Scan for the cell matching the given text and deliver its (x, y) coordinate at center. 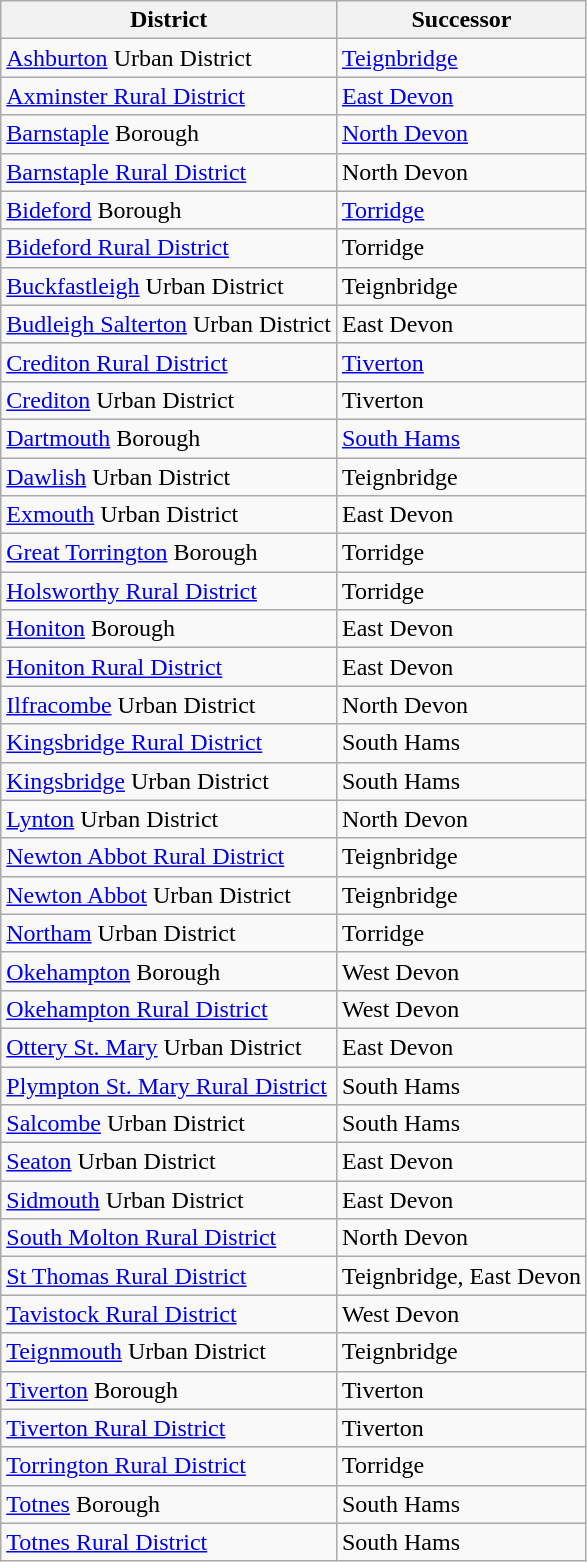
Bideford Rural District (169, 248)
Ilfracombe Urban District (169, 705)
Holsworthy Rural District (169, 591)
Lynton Urban District (169, 819)
Newton Abbot Urban District (169, 895)
Dawlish Urban District (169, 477)
Tiverton Borough (169, 1390)
Budleigh Salterton Urban District (169, 324)
Teignmouth Urban District (169, 1352)
Kingsbridge Rural District (169, 743)
Exmouth Urban District (169, 515)
Okehampton Borough (169, 971)
St Thomas Rural District (169, 1276)
Honiton Rural District (169, 667)
Teignbridge, East Devon (461, 1276)
Buckfastleigh Urban District (169, 286)
Ottery St. Mary Urban District (169, 1047)
Okehampton Rural District (169, 1009)
Northam Urban District (169, 933)
South Molton Rural District (169, 1238)
Crediton Rural District (169, 362)
Salcombe Urban District (169, 1124)
Ashburton Urban District (169, 58)
Totnes Rural District (169, 1542)
Axminster Rural District (169, 96)
Tavistock Rural District (169, 1314)
Kingsbridge Urban District (169, 781)
Plympton St. Mary Rural District (169, 1085)
Torrington Rural District (169, 1466)
Newton Abbot Rural District (169, 857)
District (169, 20)
Sidmouth Urban District (169, 1200)
Barnstaple Borough (169, 134)
Crediton Urban District (169, 400)
Totnes Borough (169, 1504)
Great Torrington Borough (169, 553)
Dartmouth Borough (169, 438)
Bideford Borough (169, 210)
Tiverton Rural District (169, 1428)
Honiton Borough (169, 629)
Seaton Urban District (169, 1162)
Barnstaple Rural District (169, 172)
Successor (461, 20)
